Search for the cell housing the specified text and yield its (X, Y) center coordinate. 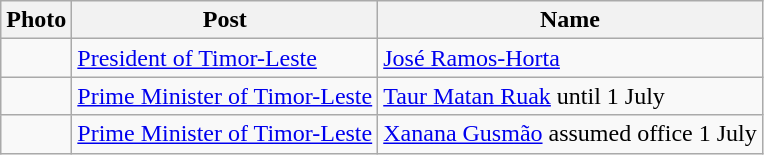
Photo (36, 20)
Post (225, 20)
Xanana Gusmão assumed office 1 July (570, 134)
Taur Matan Ruak until 1 July (570, 96)
José Ramos-Horta (570, 58)
Name (570, 20)
President of Timor-Leste (225, 58)
